From the cell containing the given text, extract its center point as [x, y] coordinate. 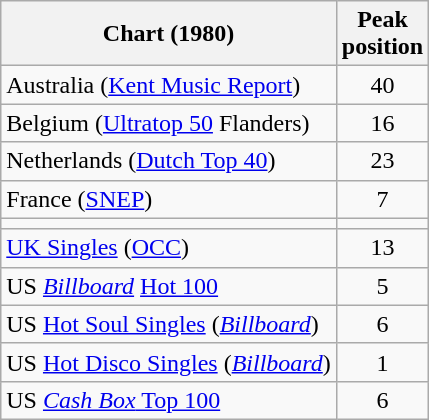
16 [382, 123]
US Cash Box Top 100 [169, 400]
40 [382, 85]
Peakposition [382, 34]
US Hot Disco Singles (Billboard) [169, 362]
7 [382, 199]
Belgium (Ultratop 50 Flanders) [169, 123]
US Billboard Hot 100 [169, 286]
Chart (1980) [169, 34]
23 [382, 161]
Australia (Kent Music Report) [169, 85]
5 [382, 286]
13 [382, 248]
France (SNEP) [169, 199]
US Hot Soul Singles (Billboard) [169, 324]
UK Singles (OCC) [169, 248]
1 [382, 362]
Netherlands (Dutch Top 40) [169, 161]
